Capture the cell that displays the provided text and extract its [x, y] central coordinate. 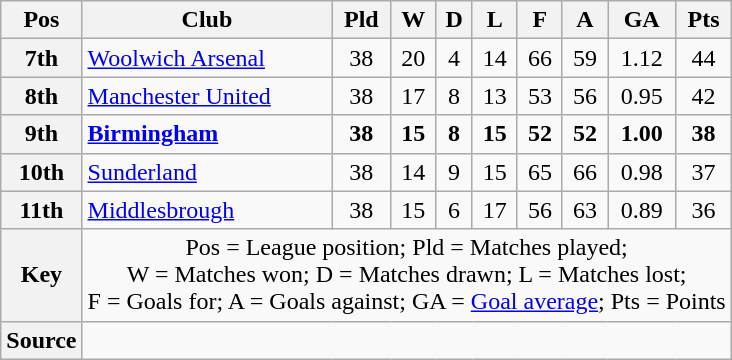
42 [704, 96]
Pts [704, 20]
44 [704, 58]
GA [642, 20]
53 [540, 96]
9 [454, 172]
Manchester United [207, 96]
Birmingham [207, 134]
Key [42, 275]
1.12 [642, 58]
Pld [362, 20]
36 [704, 210]
11th [42, 210]
0.98 [642, 172]
L [494, 20]
6 [454, 210]
4 [454, 58]
37 [704, 172]
63 [584, 210]
A [584, 20]
8th [42, 96]
13 [494, 96]
7th [42, 58]
65 [540, 172]
0.95 [642, 96]
F [540, 20]
1.00 [642, 134]
W [414, 20]
Pos [42, 20]
Woolwich Arsenal [207, 58]
Club [207, 20]
Source [42, 340]
D [454, 20]
Sunderland [207, 172]
9th [42, 134]
59 [584, 58]
20 [414, 58]
Middlesbrough [207, 210]
0.89 [642, 210]
10th [42, 172]
